Locate the cell with the specified text and output its [x, y] center coordinate. 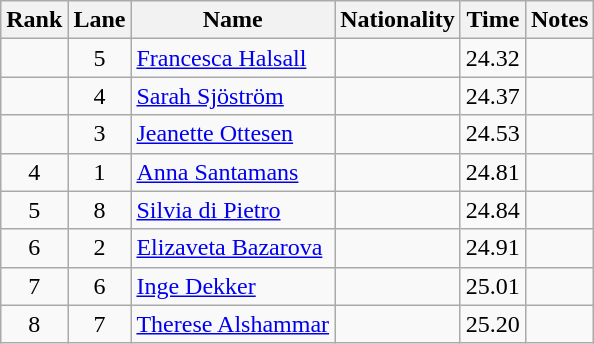
Rank [34, 20]
Lane [100, 20]
24.37 [492, 96]
24.32 [492, 58]
Time [492, 20]
Anna Santamans [233, 172]
Elizaveta Bazarova [233, 248]
24.84 [492, 210]
Jeanette Ottesen [233, 134]
1 [100, 172]
Therese Alshammar [233, 324]
Inge Dekker [233, 286]
25.20 [492, 324]
Nationality [398, 20]
Sarah Sjöström [233, 96]
2 [100, 248]
Francesca Halsall [233, 58]
24.91 [492, 248]
25.01 [492, 286]
Name [233, 20]
Silvia di Pietro [233, 210]
24.81 [492, 172]
Notes [559, 20]
24.53 [492, 134]
3 [100, 134]
